Return the [x, y] coordinate for the center point of the cell that contains the specified text.  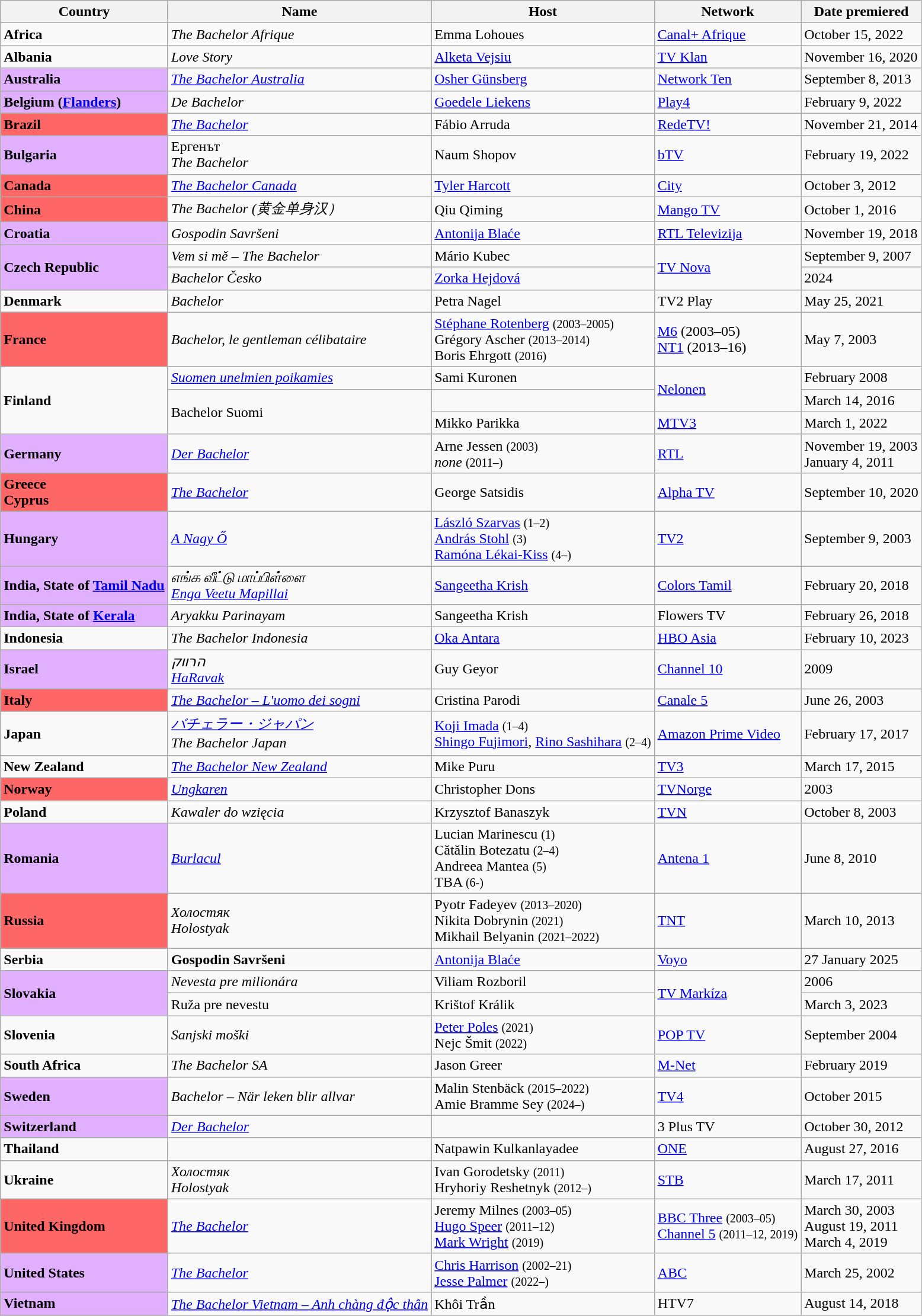
United Kingdom [84, 1226]
Christopher Dons [543, 789]
TVNorge [728, 789]
Israel [84, 669]
Ivan Gorodetsky (2011)Hryhoriy Reshetnyk (2012–) [543, 1180]
László Szarvas (1–2)András Stohl (3)Ramóna Lékai-Kiss (4–) [543, 538]
TVN [728, 812]
Czech Republic [84, 267]
The Bachelor Indonesia [299, 638]
May 25, 2021 [862, 301]
February 2008 [862, 378]
Alpha TV [728, 492]
2024 [862, 278]
Colors Tamil [728, 585]
France [84, 339]
Slovenia [84, 1035]
Poland [84, 812]
Arne Jessen (2003)none (2011–) [543, 454]
HBO Asia [728, 638]
TV Markíza [728, 993]
March 10, 2013 [862, 921]
Africa [84, 34]
August 14, 2018 [862, 1304]
2006 [862, 982]
Ukraine [84, 1180]
February 2019 [862, 1065]
Bulgaria [84, 155]
バチェラー・ジャパンThe Bachelor Japan [299, 733]
March 25, 2002 [862, 1272]
The Bachelor Afrique [299, 34]
Lucian Marinescu (1)Cătălin Botezatu (2–4)Andreea Mantea (5)TBA (6-) [543, 859]
March 1, 2022 [862, 423]
Canada [84, 185]
A Nagy Ő [299, 538]
August 27, 2016 [862, 1149]
TNT [728, 921]
bTV [728, 155]
RTL Televizija [728, 233]
Stéphane Rotenberg (2003–2005)Grégory Ascher (2013–2014)Boris Ehrgott (2016) [543, 339]
Kawaler do wzięcia [299, 812]
Love Story [299, 57]
Mikko Parikka [543, 423]
Vem si mě – The Bachelor [299, 256]
TV2 Play [728, 301]
The Bachelor Australia [299, 79]
Norway [84, 789]
Brazil [84, 124]
Hungary [84, 538]
Burlacul [299, 859]
Zorka Hejdová [543, 278]
February 26, 2018 [862, 616]
Chris Harrison (2002–21)Jesse Palmer (2022–) [543, 1272]
Amazon Prime Video [728, 733]
Osher Günsberg [543, 79]
Ungkaren [299, 789]
Mike Puru [543, 766]
June 26, 2003 [862, 700]
Bachelor, le gentleman célibataire [299, 339]
Channel 10 [728, 669]
The Bachelor (黄金单身汉） [299, 210]
China [84, 210]
Fábio Arruda [543, 124]
South Africa [84, 1065]
September 2004 [862, 1035]
Germany [84, 454]
October 15, 2022 [862, 34]
Nevesta pre milionára [299, 982]
2009 [862, 669]
The Bachelor New Zealand [299, 766]
September 10, 2020 [862, 492]
October 3, 2012 [862, 185]
Sami Kuronen [543, 378]
February 20, 2018 [862, 585]
M6 (2003–05)NT1 (2013–16) [728, 339]
POP TV [728, 1035]
September 8, 2013 [862, 79]
Jason Greer [543, 1065]
Goedele Liekens [543, 102]
Peter Poles (2021)Nejc Šmit (2022) [543, 1035]
Belgium (Flanders) [84, 102]
Krzysztof Banaszyk [543, 812]
September 9, 2007 [862, 256]
Italy [84, 700]
November 19, 2018 [862, 233]
October 8, 2003 [862, 812]
Oka Antara [543, 638]
September 9, 2003 [862, 538]
Khôi Trần [543, 1304]
27 January 2025 [862, 959]
Malin Stenbäck (2015–2022)Amie Bramme Sey (2024–) [543, 1096]
The Bachelor Canada [299, 185]
Ruža pre nevestu [299, 1004]
TV Nova [728, 267]
TV3 [728, 766]
Slovakia [84, 993]
March 3, 2023 [862, 1004]
RTL [728, 454]
Aryakku Parinayam [299, 616]
March 17, 2015 [862, 766]
STB [728, 1180]
November 16, 2020 [862, 57]
May 7, 2003 [862, 339]
Canale 5 [728, 700]
TV4 [728, 1096]
Denmark [84, 301]
March 30, 2003August 19, 2011March 4, 2019 [862, 1226]
India, State of Tamil Nadu [84, 585]
Thailand [84, 1149]
Flowers TV [728, 616]
February 10, 2023 [862, 638]
Network Ten [728, 79]
De Bachelor [299, 102]
TV Klan [728, 57]
M-Net [728, 1065]
Play4 [728, 102]
Sanjski moški [299, 1035]
Pyotr Fadeyev (2013–2020)Nikita Dobrynin (2021)Mikhail Belyanin (2021–2022) [543, 921]
Switzerland [84, 1126]
March 17, 2011 [862, 1180]
Voyo [728, 959]
Antena 1 [728, 859]
Koji Imada (1–4)Shingo Fujimori, Rino Sashihara (2–4) [543, 733]
Bachelor Česko [299, 278]
October 2015 [862, 1096]
ABC [728, 1272]
Krištof Králik [543, 1004]
Indonesia [84, 638]
Country [84, 12]
The Bachelor – L'uomo dei sogni [299, 700]
Cristina Parodi [543, 700]
November 21, 2014 [862, 124]
Qiu Qiming [543, 210]
Albania [84, 57]
Name [299, 12]
Guy Geyor [543, 669]
Vietnam [84, 1304]
Petra Nagel [543, 301]
Jeremy Milnes (2003–05)Hugo Speer (2011–12)Mark Wright (2019) [543, 1226]
Russia [84, 921]
Tyler Harcott [543, 185]
ЕргенътThe Bachelor [299, 155]
Alketa Vejsiu [543, 57]
February 9, 2022 [862, 102]
Mário Kubec [543, 256]
Australia [84, 79]
Serbia [84, 959]
3 Plus TV [728, 1126]
February 19, 2022 [862, 155]
The Bachelor Vietnam – Anh chàng độc thân [299, 1304]
Bachelor Suomi [299, 412]
2003 [862, 789]
March 14, 2016 [862, 400]
எங்க வீட்டு மாப்பிள்ளைEnga Veetu Mapillai [299, 585]
India, State of Kerala [84, 616]
HTV7 [728, 1304]
February 17, 2017 [862, 733]
Bachelor [299, 301]
Nelonen [728, 389]
Finland [84, 400]
New Zealand [84, 766]
Suomen unelmien poikamies [299, 378]
Japan [84, 733]
Mango TV [728, 210]
George Satsidis [543, 492]
City [728, 185]
October 1, 2016 [862, 210]
Date premiered [862, 12]
Viliam Rozboril [543, 982]
Natpawin Kulkanlayadee [543, 1149]
MTV3 [728, 423]
November 19, 2003January 4, 2011 [862, 454]
BBC Three (2003–05)Channel 5 (2011–12, 2019) [728, 1226]
Host [543, 12]
RedeTV! [728, 124]
Network [728, 12]
GreeceCyprus [84, 492]
Naum Shopov [543, 155]
Emma Lohoues [543, 34]
Bachelor – När leken blir allvar [299, 1096]
הרווקHaRavak [299, 669]
TV2 [728, 538]
United States [84, 1272]
The Bachelor SA [299, 1065]
Sweden [84, 1096]
Romania [84, 859]
Canal+ Afrique [728, 34]
October 30, 2012 [862, 1126]
June 8, 2010 [862, 859]
Croatia [84, 233]
ONE [728, 1149]
